Return [x, y] of the center of cell containing provided text 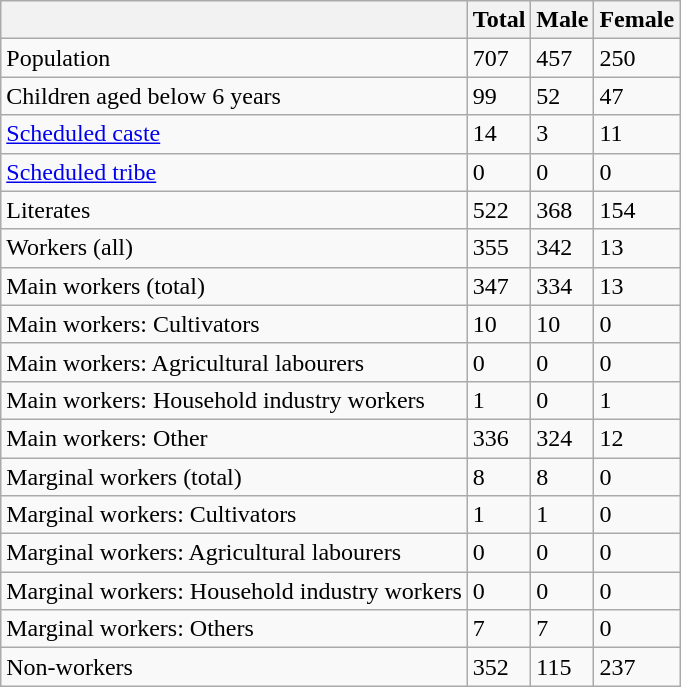
355 [499, 248]
Main workers (total) [234, 286]
99 [499, 96]
11 [637, 134]
Marginal workers: Household industry workers [234, 591]
707 [499, 58]
Marginal workers: Agricultural labourers [234, 553]
Marginal workers: Others [234, 629]
324 [562, 438]
457 [562, 58]
334 [562, 286]
Total [499, 20]
115 [562, 667]
352 [499, 667]
368 [562, 210]
52 [562, 96]
Children aged below 6 years [234, 96]
Main workers: Cultivators [234, 324]
Female [637, 20]
Scheduled tribe [234, 172]
Marginal workers (total) [234, 477]
347 [499, 286]
Main workers: Other [234, 438]
250 [637, 58]
3 [562, 134]
14 [499, 134]
Marginal workers: Cultivators [234, 515]
Main workers: Household industry workers [234, 400]
522 [499, 210]
Literates [234, 210]
154 [637, 210]
Population [234, 58]
Male [562, 20]
336 [499, 438]
237 [637, 667]
342 [562, 248]
Scheduled caste [234, 134]
Non-workers [234, 667]
Main workers: Agricultural labourers [234, 362]
12 [637, 438]
47 [637, 96]
Workers (all) [234, 248]
